Provide the [x, y] coordinate of the cell's center where the given text is located.  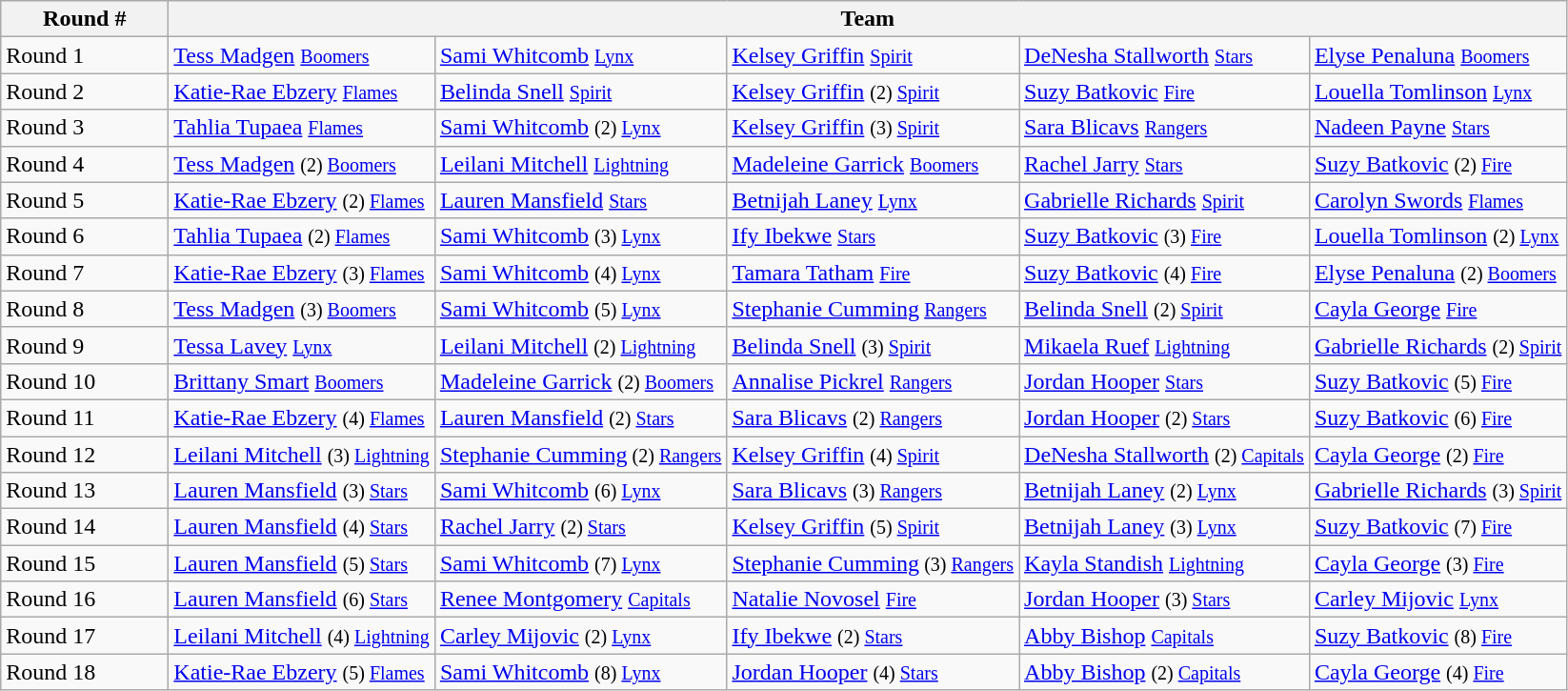
Suzy Batkovic (5) Fire [1437, 381]
Louella Tomlinson Lynx [1437, 91]
Carolyn Swords Flames [1437, 200]
Team [868, 19]
Gabrielle Richards (2) Spirit [1437, 345]
Round 18 [85, 672]
Tahlia Tupaea Flames [302, 128]
Tahlia Tupaea (2) Flames [302, 236]
Stephanie Cumming Rangers [873, 309]
Carley Mijovic (2) Lynx [581, 636]
Stephanie Cumming (3) Rangers [873, 563]
Lauren Mansfield Stars [581, 200]
Lauren Mansfield (5) Stars [302, 563]
Sara Blicavs Rangers [1164, 128]
Elyse Penaluna Boomers [1437, 55]
Louella Tomlinson (2) Lynx [1437, 236]
Sami Whitcomb Lynx [581, 55]
Katie-Rae Ebzery (5) Flames [302, 672]
Brittany Smart Boomers [302, 381]
Sami Whitcomb (6) Lynx [581, 491]
Cayla George (2) Fire [1437, 455]
Tessa Lavey Lynx [302, 345]
Jordan Hooper (3) Stars [1164, 600]
Katie-Rae Ebzery Flames [302, 91]
Round 10 [85, 381]
Round 6 [85, 236]
Rachel Jarry (2) Stars [581, 527]
Sara Blicavs (3) Rangers [873, 491]
Kelsey Griffin (4) Spirit [873, 455]
Round 2 [85, 91]
Kelsey Griffin (2) Spirit [873, 91]
Jordan Hooper Stars [1164, 381]
Leilani Mitchell (4) Lightning [302, 636]
Round 14 [85, 527]
Tamara Tatham Fire [873, 273]
Round 5 [85, 200]
Kelsey Griffin (3) Spirit [873, 128]
Lauren Mansfield (2) Stars [581, 417]
Suzy Batkovic (7) Fire [1437, 527]
Betnijah Laney Lynx [873, 200]
Renee Montgomery Capitals [581, 600]
Jordan Hooper (2) Stars [1164, 417]
Round 17 [85, 636]
Kayla Standish Lightning [1164, 563]
Round 11 [85, 417]
Nadeen Payne Stars [1437, 128]
Round 16 [85, 600]
Ify Ibekwe (2) Stars [873, 636]
Sami Whitcomb (2) Lynx [581, 128]
Belinda Snell (2) Spirit [1164, 309]
Sara Blicavs (2) Rangers [873, 417]
Suzy Batkovic (2) Fire [1437, 164]
Natalie Novosel Fire [873, 600]
Stephanie Cumming (2) Rangers [581, 455]
Suzy Batkovic (6) Fire [1437, 417]
Leilani Mitchell Lightning [581, 164]
Cayla George Fire [1437, 309]
Tess Madgen Boomers [302, 55]
Round 15 [85, 563]
Suzy Batkovic (3) Fire [1164, 236]
Rachel Jarry Stars [1164, 164]
Sami Whitcomb (5) Lynx [581, 309]
Gabrielle Richards (3) Spirit [1437, 491]
Katie-Rae Ebzery (2) Flames [302, 200]
Cayla George (3) Fire [1437, 563]
Tess Madgen (3) Boomers [302, 309]
Round 9 [85, 345]
Kelsey Griffin Spirit [873, 55]
Madeleine Garrick (2) Boomers [581, 381]
Suzy Batkovic Fire [1164, 91]
Suzy Batkovic (4) Fire [1164, 273]
Belinda Snell (3) Spirit [873, 345]
Lauren Mansfield (3) Stars [302, 491]
Betnijah Laney (2) Lynx [1164, 491]
Sami Whitcomb (7) Lynx [581, 563]
Round 13 [85, 491]
Round # [85, 19]
Gabrielle Richards Spirit [1164, 200]
Round 7 [85, 273]
Leilani Mitchell (3) Lightning [302, 455]
Abby Bishop (2) Capitals [1164, 672]
Jordan Hooper (4) Stars [873, 672]
DeNesha Stallworth (2) Capitals [1164, 455]
Madeleine Garrick Boomers [873, 164]
Mikaela Ruef Lightning [1164, 345]
Sami Whitcomb (8) Lynx [581, 672]
Leilani Mitchell (2) Lightning [581, 345]
Belinda Snell Spirit [581, 91]
Round 12 [85, 455]
Round 1 [85, 55]
Ify Ibekwe Stars [873, 236]
Cayla George (4) Fire [1437, 672]
Sami Whitcomb (4) Lynx [581, 273]
Sami Whitcomb (3) Lynx [581, 236]
Abby Bishop Capitals [1164, 636]
Lauren Mansfield (4) Stars [302, 527]
Round 3 [85, 128]
Katie-Rae Ebzery (3) Flames [302, 273]
Kelsey Griffin (5) Spirit [873, 527]
Elyse Penaluna (2) Boomers [1437, 273]
Tess Madgen (2) Boomers [302, 164]
Carley Mijovic Lynx [1437, 600]
Round 4 [85, 164]
Katie-Rae Ebzery (4) Flames [302, 417]
Lauren Mansfield (6) Stars [302, 600]
Annalise Pickrel Rangers [873, 381]
Round 8 [85, 309]
Betnijah Laney (3) Lynx [1164, 527]
DeNesha Stallworth Stars [1164, 55]
Suzy Batkovic (8) Fire [1437, 636]
